Locate the cell with the specified text and output its (X, Y) center coordinate. 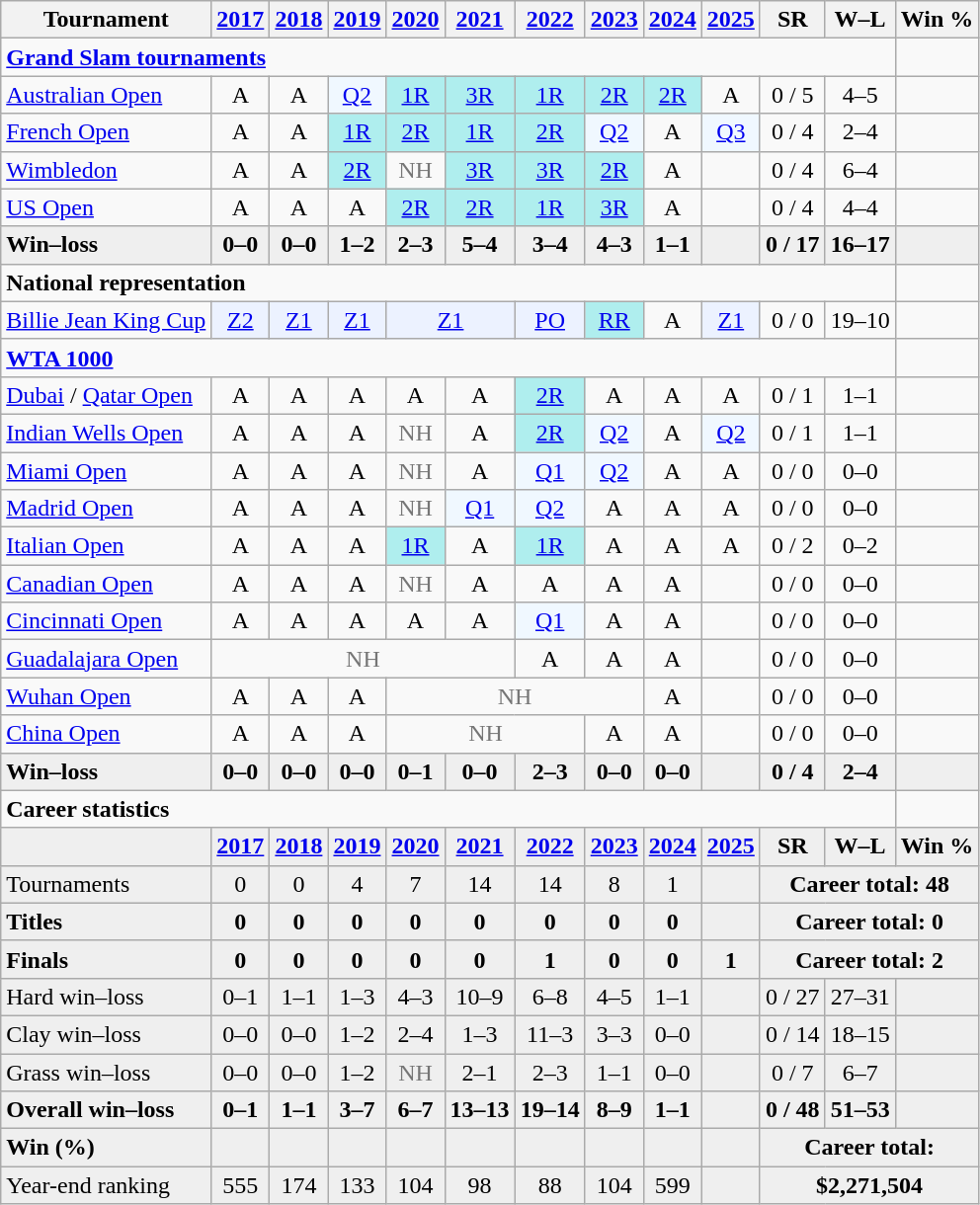
Titles (107, 922)
3–7 (358, 1110)
Q3 (731, 132)
8 (614, 884)
174 (298, 1185)
88 (549, 1185)
Italian Open (107, 546)
French Open (107, 132)
0–2 (859, 546)
2–1 (480, 1072)
0 / 14 (792, 1034)
51–53 (859, 1110)
4 (358, 884)
Overall win–loss (107, 1110)
US Open (107, 207)
Madrid Open (107, 509)
133 (358, 1185)
National representation (449, 282)
Grass win–loss (107, 1072)
27–31 (859, 997)
3–3 (614, 1034)
Wuhan Open (107, 696)
Career total: 2 (869, 959)
Canadian Open (107, 584)
599 (672, 1185)
Dubai / Qatar Open (107, 395)
Tournaments (107, 884)
10–9 (480, 997)
Grand Slam tournaments (449, 57)
Tournament (107, 20)
WTA 1000 (449, 358)
0 / 48 (792, 1110)
Clay win–loss (107, 1034)
PO (549, 320)
Guadalajara Open (107, 659)
7 (415, 884)
Cincinnati Open (107, 621)
Career total: 0 (869, 922)
Billie Jean King Cup (107, 320)
0 / 27 (792, 997)
China Open (107, 734)
Year-end ranking (107, 1185)
6–8 (549, 997)
11–3 (549, 1034)
0 / 2 (792, 546)
16–17 (859, 245)
Z2 (241, 320)
19–14 (549, 1110)
3–4 (549, 245)
98 (480, 1185)
Miami Open (107, 471)
Career total: 48 (869, 884)
6–4 (859, 170)
RR (614, 320)
Finals (107, 959)
Wimbledon (107, 170)
Indian Wells Open (107, 433)
4–4 (859, 207)
Career statistics (449, 809)
555 (241, 1185)
8–9 (614, 1110)
18–15 (859, 1034)
Career total: (869, 1148)
$2,271,504 (869, 1185)
0 / 5 (792, 95)
13–13 (480, 1110)
19–10 (859, 320)
0 / 17 (792, 245)
Win (%) (107, 1148)
0 / 7 (792, 1072)
Hard win–loss (107, 997)
Australian Open (107, 95)
5–4 (480, 245)
